Search for the cell housing the specified text and yield its [x, y] center coordinate. 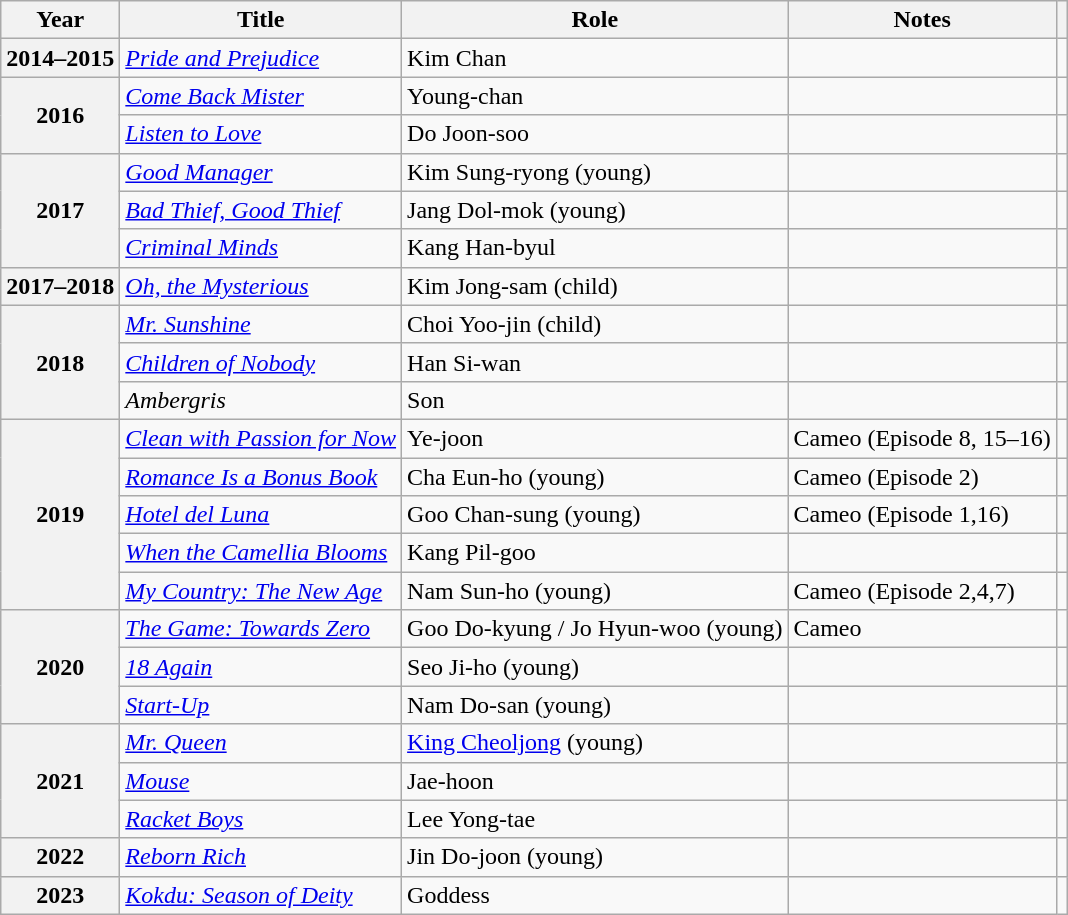
Pride and Prejudice [261, 58]
Kim Chan [595, 58]
Ye-joon [595, 438]
Mr. Queen [261, 743]
Cameo (Episode 2) [922, 477]
Mouse [261, 781]
Clean with Passion for Now [261, 438]
Start-Up [261, 705]
Cameo (Episode 2,4,7) [922, 591]
Reborn Rich [261, 857]
Role [595, 20]
Cha Eun-ho (young) [595, 477]
Lee Yong-tae [595, 819]
Nam Do-san (young) [595, 705]
Goo Do-kyung / Jo Hyun-woo (young) [595, 629]
Ambergris [261, 400]
Title [261, 20]
Oh, the Mysterious [261, 286]
Kim Sung-ryong (young) [595, 172]
Seo Ji-ho (young) [595, 667]
Notes [922, 20]
2014–2015 [60, 58]
2017 [60, 210]
Son [595, 400]
Kang Han-byul [595, 248]
Children of Nobody [261, 362]
Hotel del Luna [261, 515]
Jae-hoon [595, 781]
Come Back Mister [261, 96]
2022 [60, 857]
2020 [60, 667]
My Country: The New Age [261, 591]
2016 [60, 115]
18 Again [261, 667]
Cameo [922, 629]
Cameo (Episode 1,16) [922, 515]
Han Si-wan [595, 362]
2021 [60, 781]
Kim Jong-sam (child) [595, 286]
Young-chan [595, 96]
Kokdu: Season of Deity [261, 895]
2019 [60, 514]
2018 [60, 362]
Jang Dol-mok (young) [595, 210]
Goddess [595, 895]
Kang Pil-goo [595, 553]
Mr. Sunshine [261, 324]
When the Camellia Blooms [261, 553]
Good Manager [261, 172]
Listen to Love [261, 134]
Racket Boys [261, 819]
2023 [60, 895]
Nam Sun-ho (young) [595, 591]
Year [60, 20]
Choi Yoo-jin (child) [595, 324]
Do Joon-soo [595, 134]
Jin Do-joon (young) [595, 857]
2017–2018 [60, 286]
Cameo (Episode 8, 15–16) [922, 438]
The Game: Towards Zero [261, 629]
Romance Is a Bonus Book [261, 477]
Criminal Minds [261, 248]
King Cheoljong (young) [595, 743]
Bad Thief, Good Thief [261, 210]
Goo Chan-sung (young) [595, 515]
